Find where the given text appears and provide that cell's center as (x, y) coordinate. 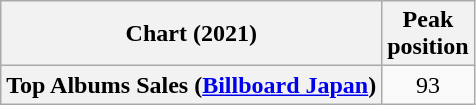
Chart (2021) (192, 34)
Peakposition (428, 34)
Top Albums Sales (Billboard Japan) (192, 85)
93 (428, 85)
